Return (x, y) of the center of cell containing provided text 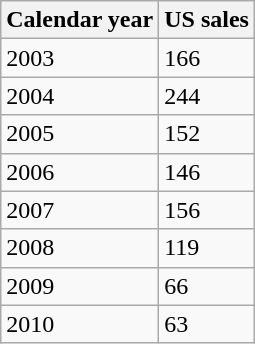
2004 (80, 96)
2007 (80, 210)
2008 (80, 248)
156 (207, 210)
Calendar year (80, 20)
166 (207, 58)
2003 (80, 58)
152 (207, 134)
2005 (80, 134)
US sales (207, 20)
2010 (80, 324)
2006 (80, 172)
119 (207, 248)
244 (207, 96)
146 (207, 172)
66 (207, 286)
2009 (80, 286)
63 (207, 324)
